Provide the [x, y] coordinate of the cell's center where the given text is located.  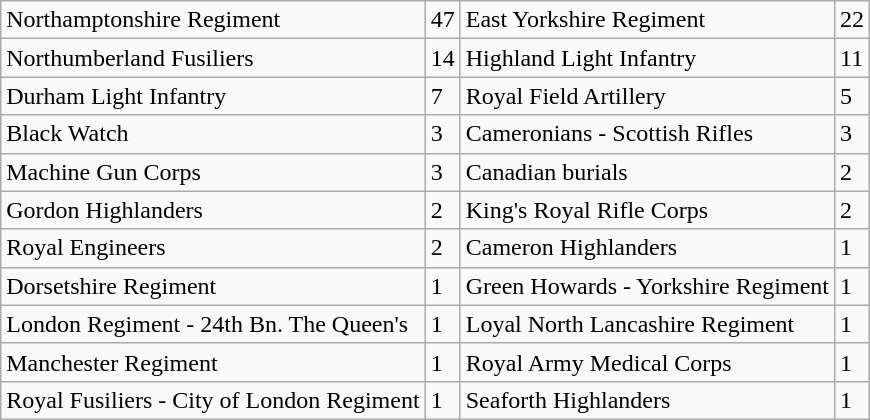
Royal Fusiliers - City of London Regiment [213, 400]
London Regiment - 24th Bn. The Queen's [213, 324]
5 [852, 96]
22 [852, 20]
Gordon Highlanders [213, 210]
Loyal North Lancashire Regiment [647, 324]
Canadian burials [647, 172]
7 [442, 96]
Northumberland Fusiliers [213, 58]
Durham Light Infantry [213, 96]
East Yorkshire Regiment [647, 20]
Royal Army Medical Corps [647, 362]
King's Royal Rifle Corps [647, 210]
Machine Gun Corps [213, 172]
Green Howards - Yorkshire Regiment [647, 286]
11 [852, 58]
14 [442, 58]
Cameron Highlanders [647, 248]
Northamptonshire Regiment [213, 20]
Cameronians - Scottish Rifles [647, 134]
Black Watch [213, 134]
Dorsetshire Regiment [213, 286]
Royal Field Artillery [647, 96]
Highland Light Infantry [647, 58]
47 [442, 20]
Royal Engineers [213, 248]
Manchester Regiment [213, 362]
Seaforth Highlanders [647, 400]
